Return the [X, Y] coordinate for the center point of the cell that contains the specified text.  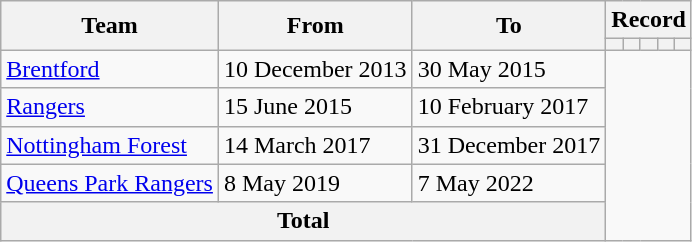
31 December 2017 [509, 145]
14 March 2017 [315, 145]
8 May 2019 [315, 183]
Nottingham Forest [110, 145]
7 May 2022 [509, 183]
To [509, 26]
10 December 2013 [315, 69]
Total [304, 221]
Rangers [110, 107]
From [315, 26]
Record [649, 20]
10 February 2017 [509, 107]
30 May 2015 [509, 69]
Queens Park Rangers [110, 183]
15 June 2015 [315, 107]
Team [110, 26]
Brentford [110, 69]
